From the cell containing the given text, extract its center point as (x, y) coordinate. 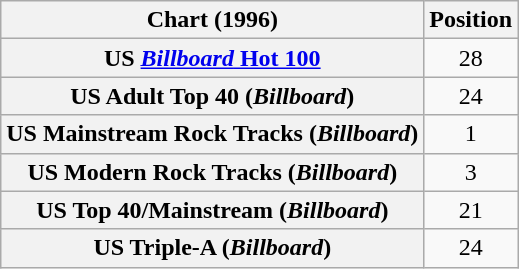
28 (471, 58)
US Triple-A (Billboard) (212, 248)
US Billboard Hot 100 (212, 58)
US Top 40/Mainstream (Billboard) (212, 210)
US Modern Rock Tracks (Billboard) (212, 172)
Position (471, 20)
21 (471, 210)
Chart (1996) (212, 20)
1 (471, 134)
3 (471, 172)
US Adult Top 40 (Billboard) (212, 96)
US Mainstream Rock Tracks (Billboard) (212, 134)
